Scan for the cell matching the given text and deliver its [x, y] coordinate at center. 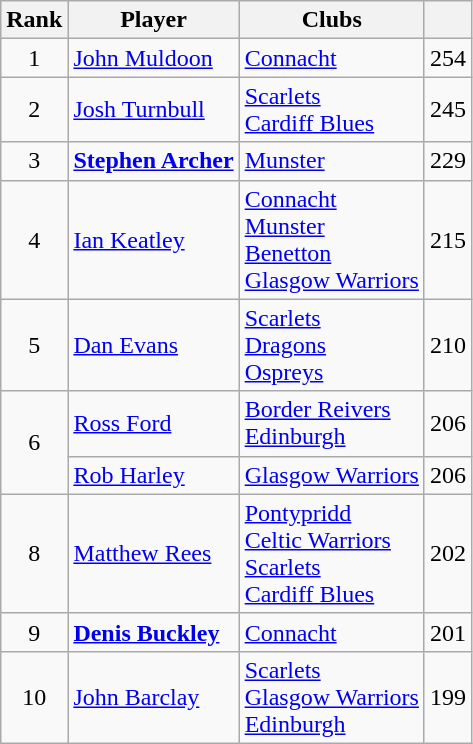
Connacht Munster Benetton Glasgow Warriors [332, 240]
10 [34, 697]
199 [448, 697]
Dan Evans [154, 345]
4 [34, 240]
2 [34, 110]
1 [34, 58]
210 [448, 345]
Rank [34, 20]
Border Reivers Edinburgh [332, 424]
254 [448, 58]
Scarlets Dragons Ospreys [332, 345]
Clubs [332, 20]
Rob Harley [154, 475]
Ian Keatley [154, 240]
Denis Buckley [154, 632]
3 [34, 161]
5 [34, 345]
Pontypridd Celtic Warriors Scarlets Cardiff Blues [332, 554]
Glasgow Warriors [332, 475]
Scarlets Glasgow Warriors Edinburgh [332, 697]
Player [154, 20]
201 [448, 632]
Scarlets Cardiff Blues [332, 110]
8 [34, 554]
John Barclay [154, 697]
Ross Ford [154, 424]
Munster [332, 161]
John Muldoon [154, 58]
Matthew Rees [154, 554]
Stephen Archer [154, 161]
9 [34, 632]
215 [448, 240]
229 [448, 161]
Josh Turnbull [154, 110]
202 [448, 554]
245 [448, 110]
6 [34, 442]
